Output the [X, Y] coordinate of the center of the cell containing the given text.  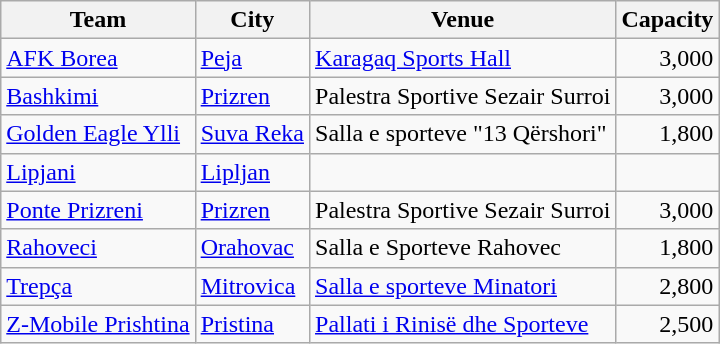
2,800 [668, 286]
Z-Mobile Prishtina [98, 324]
Peja [252, 58]
Bashkimi [98, 96]
Golden Eagle Ylli [98, 134]
Lipjani [98, 172]
Suva Reka [252, 134]
Salla e sporteve Minatori [463, 286]
Mitrovica [252, 286]
Salla e sporteve "13 Qërshori" [463, 134]
Orahovac [252, 248]
Lipljan [252, 172]
Rahoveci [98, 248]
City [252, 20]
Venue [463, 20]
Trepça [98, 286]
Team [98, 20]
Capacity [668, 20]
Pristina [252, 324]
Salla e Sporteve Rahovec [463, 248]
AFK Borea [98, 58]
Pallati i Rinisë dhe Sporteve [463, 324]
2,500 [668, 324]
Ponte Prizreni [98, 210]
Karagaq Sports Hall [463, 58]
